Search for the cell housing the specified text and yield its (x, y) center coordinate. 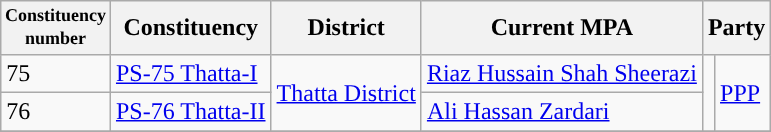
PPP (743, 92)
Constituency number (56, 28)
Constituency (190, 28)
PS-75 Thatta-I (190, 73)
Current MPA (562, 28)
Thatta District (346, 92)
Ali Hassan Zardari (562, 111)
75 (56, 73)
76 (56, 111)
Riaz Hussain Shah Sheerazi (562, 73)
Party (736, 28)
PS-76 Thatta-II (190, 111)
District (346, 28)
